Pinpoint the cell where the given text exists, returning its (X, Y) midpoint coordinate. 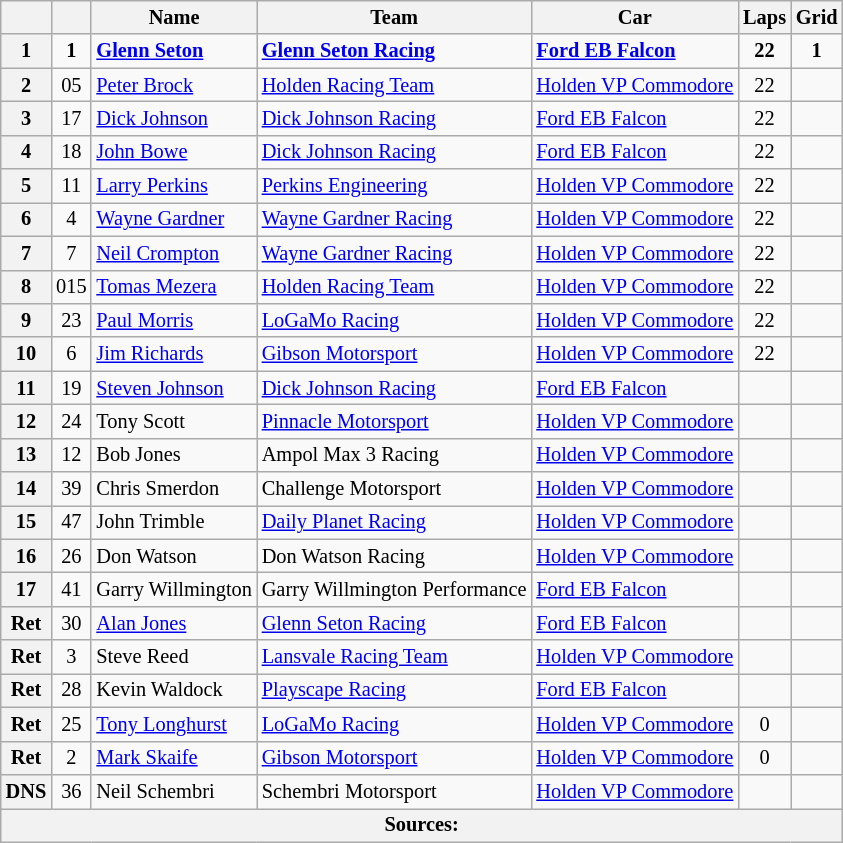
Playscape Racing (394, 690)
10 (26, 354)
Peter Brock (174, 85)
John Trimble (174, 522)
Sources: (422, 825)
5 (26, 186)
Neil Crompton (174, 253)
Paul Morris (174, 320)
25 (71, 724)
18 (71, 152)
Ampol Max 3 Racing (394, 455)
Steve Reed (174, 657)
Name (174, 17)
41 (71, 589)
05 (71, 85)
28 (71, 690)
39 (71, 489)
Alan Jones (174, 623)
Steven Johnson (174, 388)
Lansvale Racing Team (394, 657)
DNS (26, 791)
8 (26, 287)
9 (26, 320)
15 (26, 522)
Garry Willmington (174, 589)
Glenn Seton (174, 51)
23 (71, 320)
47 (71, 522)
Mark Skaife (174, 758)
Kevin Waldock (174, 690)
26 (71, 556)
Don Watson Racing (394, 556)
Larry Perkins (174, 186)
Tomas Mezera (174, 287)
Wayne Gardner (174, 219)
Laps (764, 17)
Schembri Motorsport (394, 791)
Bob Jones (174, 455)
Chris Smerdon (174, 489)
Car (634, 17)
Tony Longhurst (174, 724)
14 (26, 489)
Neil Schembri (174, 791)
Dick Johnson (174, 118)
Daily Planet Racing (394, 522)
13 (26, 455)
Jim Richards (174, 354)
19 (71, 388)
Pinnacle Motorsport (394, 421)
36 (71, 791)
Grid (817, 17)
Garry Willmington Performance (394, 589)
30 (71, 623)
16 (26, 556)
Perkins Engineering (394, 186)
Challenge Motorsport (394, 489)
Don Watson (174, 556)
015 (71, 287)
Team (394, 17)
John Bowe (174, 152)
24 (71, 421)
Tony Scott (174, 421)
